Search for the cell housing the specified text and yield its [X, Y] center coordinate. 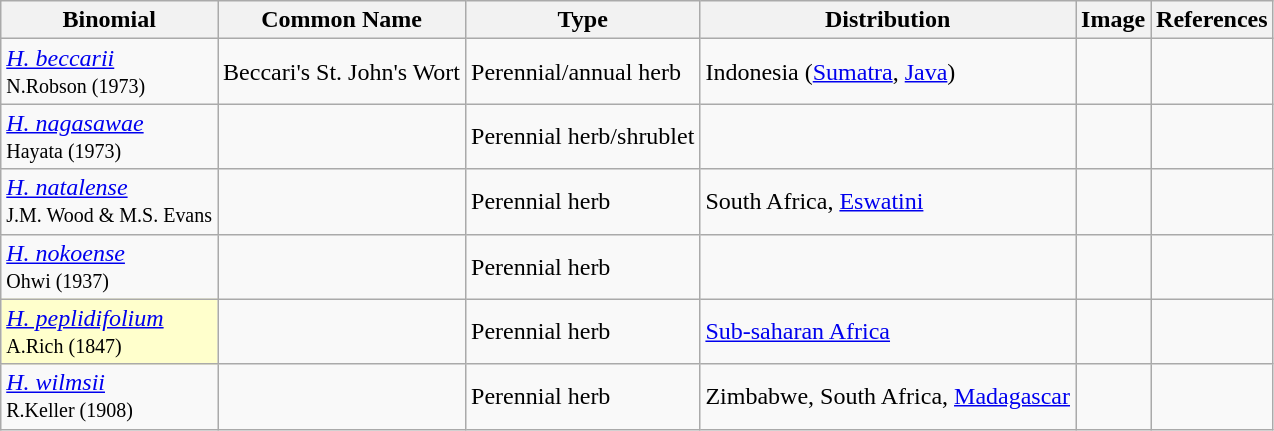
Distribution [888, 20]
Image [1114, 20]
H. wilmsiiR.Keller (1908) [110, 396]
Perennial herb/shrublet [583, 136]
Beccari's St. John's Wort [342, 72]
Perennial/annual herb [583, 72]
H. beccariiN.Robson (1973) [110, 72]
References [1212, 20]
Zimbabwe, South Africa, Madagascar [888, 396]
H. nokoenseOhwi (1937) [110, 266]
Indonesia (Sumatra, Java) [888, 72]
H. natalenseJ.M. Wood & M.S. Evans [110, 202]
Type [583, 20]
Binomial [110, 20]
Sub-saharan Africa [888, 332]
H. peplidifoliumA.Rich (1847) [110, 332]
H. nagasawaeHayata (1973) [110, 136]
Common Name [342, 20]
South Africa, Eswatini [888, 202]
